From the cell containing the given text, extract its center point as [X, Y] coordinate. 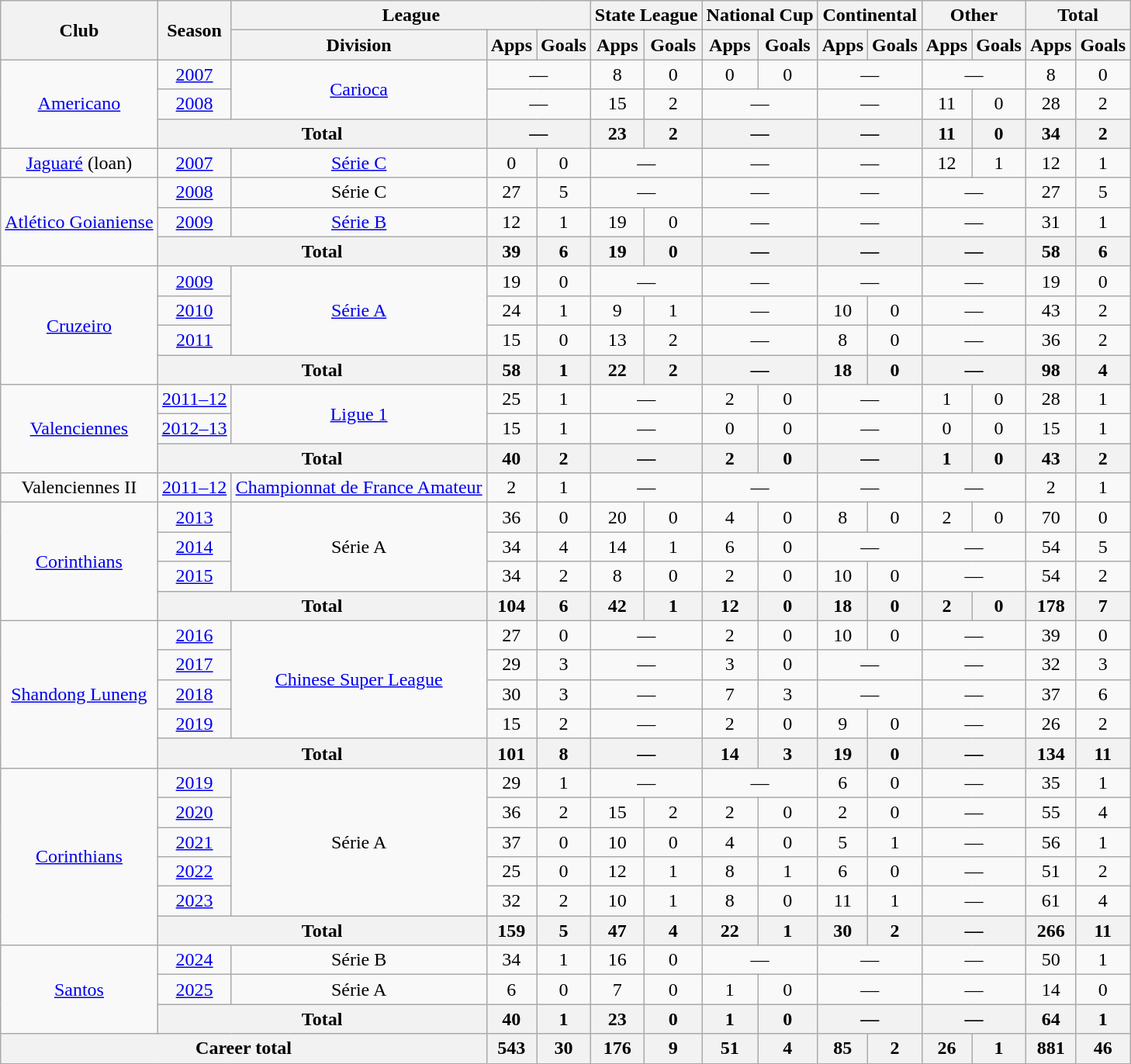
47 [617, 931]
55 [1050, 812]
Atlético Goianiense [79, 222]
50 [1050, 960]
Valenciennes [79, 429]
64 [1050, 1019]
Season [194, 30]
24 [511, 310]
Club [79, 30]
16 [617, 960]
46 [1103, 1048]
National Cup [760, 16]
178 [1050, 606]
2015 [194, 576]
Shandong Luneng [79, 694]
Americano [79, 104]
85 [842, 1048]
2016 [194, 635]
35 [1050, 782]
Jaguaré (loan) [79, 163]
Career total [244, 1048]
31 [1050, 222]
42 [617, 606]
Santos [79, 990]
134 [1050, 753]
Other [974, 16]
Ligue 1 [358, 414]
2011 [194, 340]
2014 [194, 547]
League [411, 16]
2010 [194, 310]
2024 [194, 960]
159 [511, 931]
543 [511, 1048]
Championnat de France Amateur [358, 488]
2021 [194, 841]
Carioca [358, 89]
266 [1050, 931]
2022 [194, 872]
61 [1050, 901]
176 [617, 1048]
104 [511, 606]
State League [646, 16]
101 [511, 753]
13 [617, 340]
56 [1050, 841]
2013 [194, 517]
20 [617, 517]
2017 [194, 665]
881 [1050, 1048]
Division [358, 45]
Cruzeiro [79, 325]
70 [1050, 517]
Continental [870, 16]
Valenciennes II [79, 488]
2020 [194, 812]
98 [1050, 370]
2012–13 [194, 429]
2025 [194, 990]
Chinese Super League [358, 679]
2018 [194, 694]
2023 [194, 901]
